For the text-containing cell, return its midpoint in (X, Y) coordinate format. 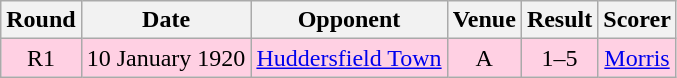
Opponent (349, 20)
Morris (638, 58)
Scorer (638, 20)
10 January 1920 (166, 58)
R1 (41, 58)
Date (166, 20)
Round (41, 20)
Huddersfield Town (349, 58)
A (484, 58)
Venue (484, 20)
Result (559, 20)
1–5 (559, 58)
